Find where the given text appears and provide that cell's center as [X, Y] coordinate. 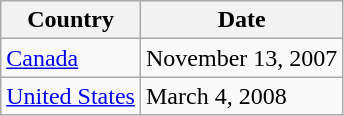
Date [241, 20]
Country [71, 20]
Canada [71, 58]
United States [71, 96]
March 4, 2008 [241, 96]
November 13, 2007 [241, 58]
